Return the (X, Y) coordinate for the center point of the cell that contains the specified text.  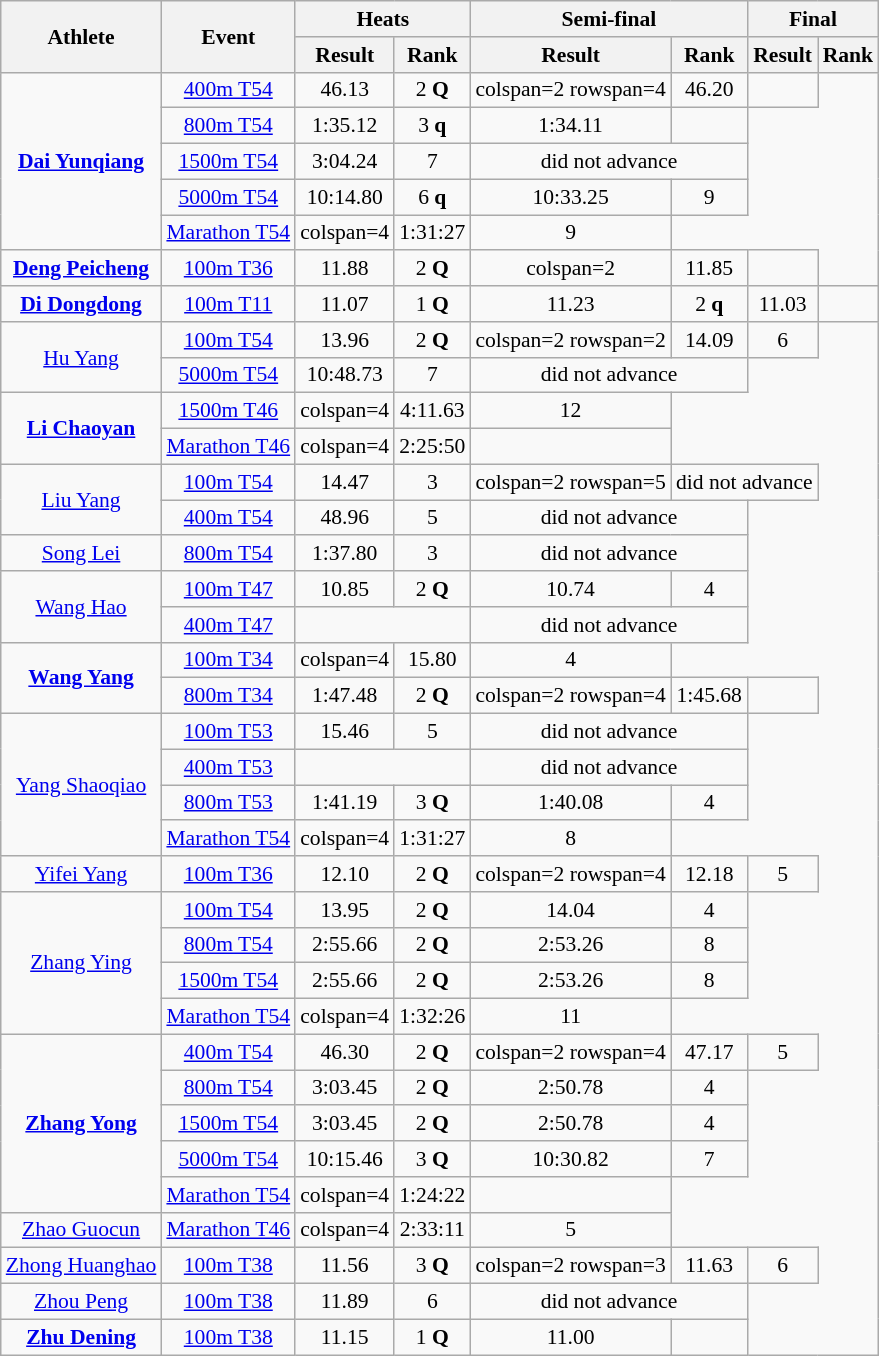
1:40.08 (570, 803)
Di Dongdong (82, 304)
Zhang Yong (82, 1123)
2:33:11 (432, 1230)
1:32:26 (432, 1017)
800m T53 (228, 803)
15.80 (432, 660)
6 q (432, 197)
47.17 (710, 1052)
Yang Shaoqiao (82, 785)
100m T11 (228, 304)
colspan=2 rowspan=2 (570, 340)
1:37.80 (344, 554)
Yifei Yang (82, 874)
1:35.12 (344, 126)
10:15.46 (344, 1159)
11.07 (344, 304)
Event (228, 36)
Final (814, 19)
Hu Yang (82, 358)
4:11.63 (432, 411)
11.63 (710, 1266)
colspan=2 rowspan=3 (570, 1266)
Athlete (82, 36)
11.00 (570, 1337)
100m T47 (228, 589)
Wang Hao (82, 606)
Deng Peicheng (82, 269)
11.89 (344, 1302)
1:34.11 (570, 126)
400m T53 (228, 767)
Zhou Peng (82, 1302)
46.30 (344, 1052)
11.23 (570, 304)
3 q (432, 126)
Zhang Ying (82, 963)
48.96 (344, 518)
1:47.48 (344, 696)
Song Lei (82, 554)
11.85 (710, 269)
11.15 (344, 1337)
15.46 (344, 732)
11.56 (344, 1266)
1:45.68 (710, 696)
Zhao Guocun (82, 1230)
1:41.19 (344, 803)
11.03 (783, 304)
100m T53 (228, 732)
1500m T46 (228, 411)
3:04.24 (344, 162)
10.74 (570, 589)
46.13 (344, 90)
14.47 (344, 482)
14.04 (570, 910)
12.18 (710, 874)
Zhong Huanghao (82, 1266)
colspan=2 (570, 269)
13.95 (344, 910)
Heats (382, 19)
Wang Yang (82, 678)
400m T47 (228, 625)
12 (570, 411)
Dai Yunqiang (82, 161)
10:33.25 (570, 197)
2 q (710, 304)
12.10 (344, 874)
13.96 (344, 340)
Zhu Dening (82, 1337)
800m T34 (228, 696)
2:25:50 (432, 447)
Li Chaoyan (82, 428)
Semi-final (608, 19)
Liu Yang (82, 500)
colspan=2 rowspan=5 (570, 482)
11 (570, 1017)
1:24:22 (432, 1195)
10.85 (344, 589)
100m T34 (228, 660)
14.09 (710, 340)
10:30.82 (570, 1159)
11.88 (344, 269)
10:14.80 (344, 197)
46.20 (710, 90)
10:48.73 (344, 375)
